Search for the cell housing the specified text and yield its [x, y] center coordinate. 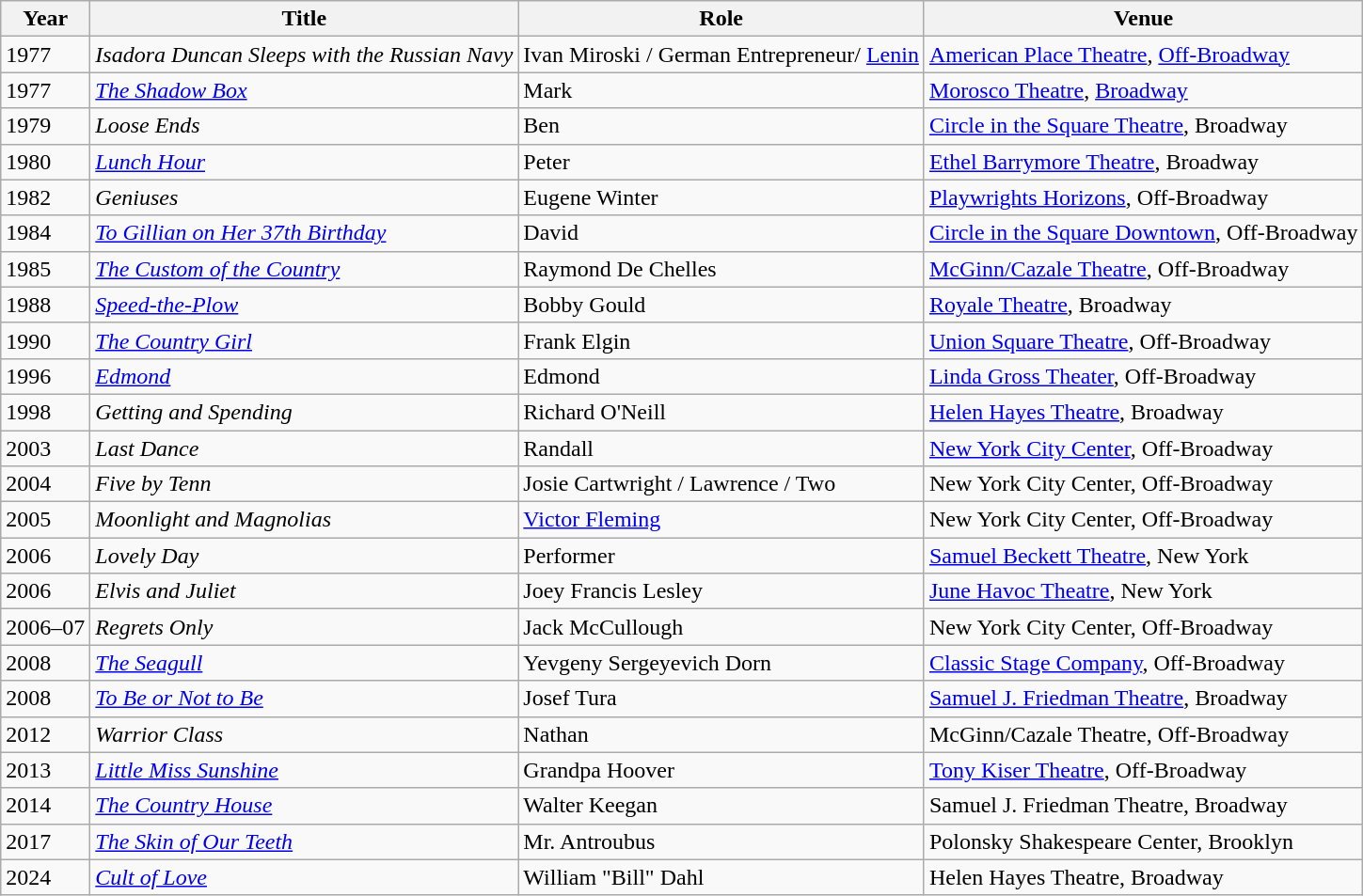
Jack McCullough [721, 627]
Isadora Duncan Sleeps with the Russian Navy [305, 55]
Josef Tura [721, 699]
Tony Kiser Theatre, Off-Broadway [1144, 770]
Bobby Gould [721, 305]
Joey Francis Lesley [721, 591]
1984 [45, 233]
Eugene Winter [721, 197]
Yevgeny Sergeyevich Dorn [721, 663]
Last Dance [305, 448]
Nathan [721, 734]
Circle in the Square Theatre, Broadway [1144, 126]
1990 [45, 340]
Venue [1144, 19]
Ben [721, 126]
2014 [45, 806]
Raymond De Chelles [721, 269]
Polonsky Shakespeare Center, Brooklyn [1144, 841]
2024 [45, 877]
Randall [721, 448]
2012 [45, 734]
Ivan Miroski / German Entrepreneur/ Lenin [721, 55]
1996 [45, 376]
Geniuses [305, 197]
1980 [45, 162]
Role [721, 19]
2003 [45, 448]
Ethel Barrymore Theatre, Broadway [1144, 162]
2017 [45, 841]
Lunch Hour [305, 162]
The Custom of the Country [305, 269]
1982 [45, 197]
The Seagull [305, 663]
The Country House [305, 806]
1985 [45, 269]
Mark [721, 90]
Union Square Theatre, Off-Broadway [1144, 340]
Lovely Day [305, 556]
Little Miss Sunshine [305, 770]
Five by Tenn [305, 484]
Samuel Beckett Theatre, New York [1144, 556]
Playwrights Horizons, Off-Broadway [1144, 197]
Classic Stage Company, Off-Broadway [1144, 663]
June Havoc Theatre, New York [1144, 591]
American Place Theatre, Off-Broadway [1144, 55]
Mr. Antroubus [721, 841]
1979 [45, 126]
Circle in the Square Downtown, Off-Broadway [1144, 233]
The Skin of Our Teeth [305, 841]
Frank Elgin [721, 340]
Linda Gross Theater, Off-Broadway [1144, 376]
Getting and Spending [305, 412]
William "Bill" Dahl [721, 877]
Speed-the-Plow [305, 305]
Elvis and Juliet [305, 591]
Victor Fleming [721, 520]
Cult of Love [305, 877]
2006–07 [45, 627]
The Shadow Box [305, 90]
Richard O'Neill [721, 412]
Loose Ends [305, 126]
Walter Keegan [721, 806]
Morosco Theatre, Broadway [1144, 90]
Royale Theatre, Broadway [1144, 305]
The Country Girl [305, 340]
2004 [45, 484]
Josie Cartwright / Lawrence / Two [721, 484]
1988 [45, 305]
1998 [45, 412]
David [721, 233]
Grandpa Hoover [721, 770]
Peter [721, 162]
Moonlight and Magnolias [305, 520]
Performer [721, 556]
2005 [45, 520]
To Be or Not to Be [305, 699]
To Gillian on Her 37th Birthday [305, 233]
2013 [45, 770]
Warrior Class [305, 734]
Title [305, 19]
Year [45, 19]
Regrets Only [305, 627]
